Locate the cell with the specified text and output its [x, y] center coordinate. 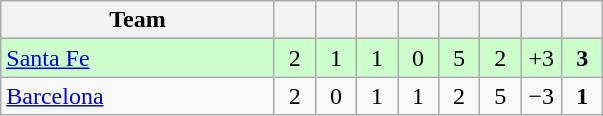
−3 [542, 96]
+3 [542, 58]
Barcelona [138, 96]
Team [138, 20]
3 [582, 58]
Santa Fe [138, 58]
